Provide the (x, y) coordinate of the cell's center where the given text is located.  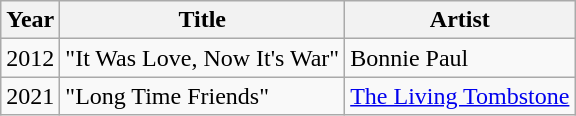
Title (202, 20)
Bonnie Paul (460, 58)
2012 (30, 58)
Year (30, 20)
Artist (460, 20)
"Long Time Friends" (202, 96)
The Living Tombstone (460, 96)
2021 (30, 96)
"It Was Love, Now It's War" (202, 58)
